Return the (X, Y) coordinate for the center point of the cell that contains the specified text.  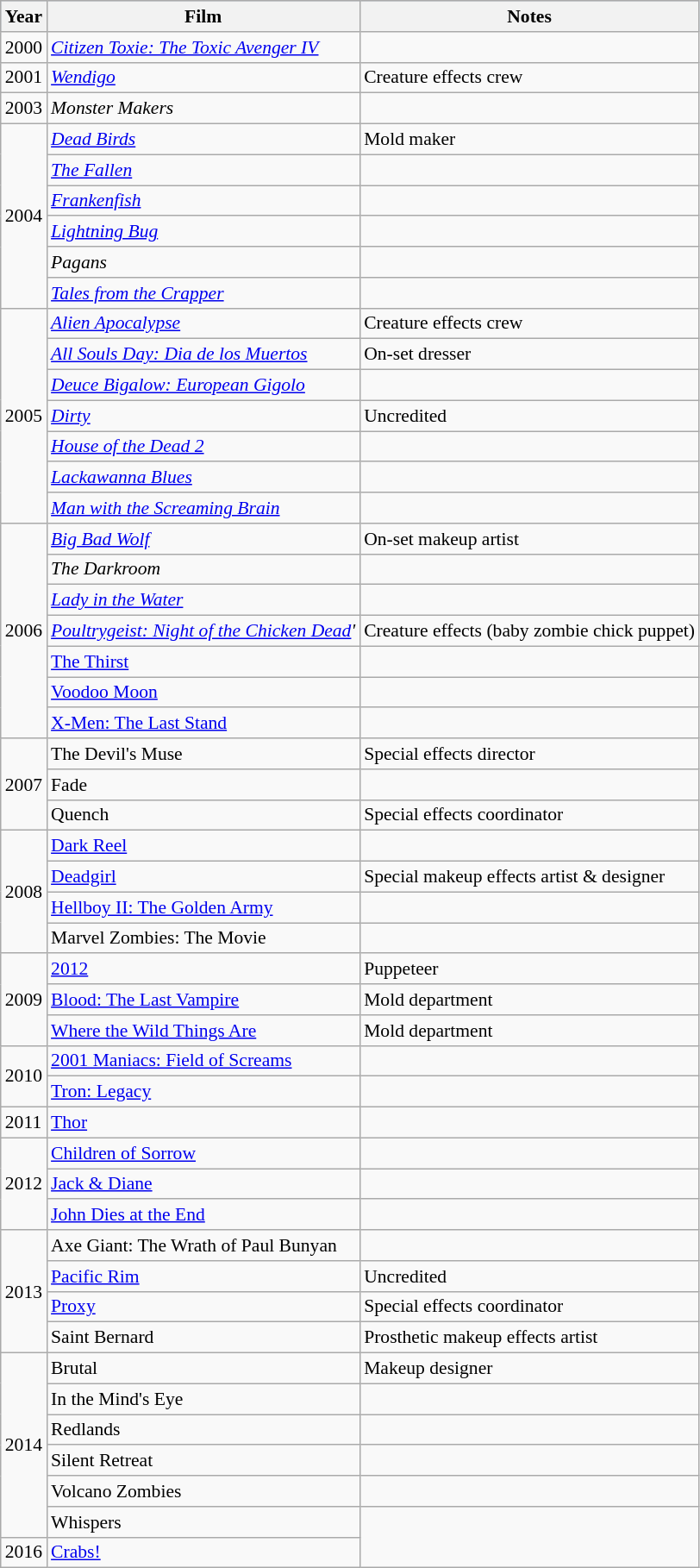
Monster Makers (203, 109)
Thor (203, 1123)
2003 (24, 109)
2009 (24, 1000)
Fade (203, 785)
Brutal (203, 1369)
Marvel Zombies: The Movie (203, 938)
2014 (24, 1446)
2010 (24, 1076)
Whispers (203, 1522)
2001 Maniacs: Field of Screams (203, 1061)
Quench (203, 815)
Lady in the Water (203, 600)
Jack & Diane (203, 1184)
Hellboy II: The Golden Army (203, 907)
Pacific Rim (203, 1276)
Special makeup effects artist & designer (529, 877)
Deuce Bigalow: European Gigolo (203, 386)
Lackawanna Blues (203, 478)
Pagans (203, 262)
Volcano Zombies (203, 1491)
2008 (24, 892)
Puppeteer (529, 969)
Makeup designer (529, 1369)
Frankenfish (203, 201)
Blood: The Last Vampire (203, 1000)
Special effects director (529, 754)
John Dies at the End (203, 1215)
Proxy (203, 1307)
2000 (24, 47)
Tales from the Crapper (203, 293)
Axe Giant: The Wrath of Paul Bunyan (203, 1245)
Silent Retreat (203, 1461)
The Fallen (203, 170)
The Devil's Muse (203, 754)
Dark Reel (203, 846)
Poultrygeist: Night of the Chicken Dead' (203, 631)
Notes (529, 16)
Mold maker (529, 140)
Alien Apocalypse (203, 323)
The Thirst (203, 662)
Redlands (203, 1430)
X-Men: The Last Stand (203, 724)
Children of Sorrow (203, 1153)
2006 (24, 631)
Voodoo Moon (203, 693)
Lightning Bug (203, 232)
Saint Bernard (203, 1338)
2004 (24, 216)
2005 (24, 416)
Dead Birds (203, 140)
Tron: Legacy (203, 1092)
Crabs! (203, 1552)
Film (203, 16)
2016 (24, 1552)
On-set dresser (529, 354)
2011 (24, 1123)
House of the Dead 2 (203, 447)
In the Mind's Eye (203, 1399)
2013 (24, 1291)
Citizen Toxie: The Toxic Avenger IV (203, 47)
2007 (24, 785)
Year (24, 16)
The Darkroom (203, 569)
Man with the Screaming Brain (203, 508)
Dirty (203, 416)
Where the Wild Things Are (203, 1031)
2001 (24, 78)
On-set makeup artist (529, 539)
Creature effects (baby zombie chick puppet) (529, 631)
Prosthetic makeup effects artist (529, 1338)
Big Bad Wolf (203, 539)
Deadgirl (203, 877)
Wendigo (203, 78)
All Souls Day: Dia de los Muertos (203, 354)
